Output the [x, y] coordinate of the center of the cell containing the given text.  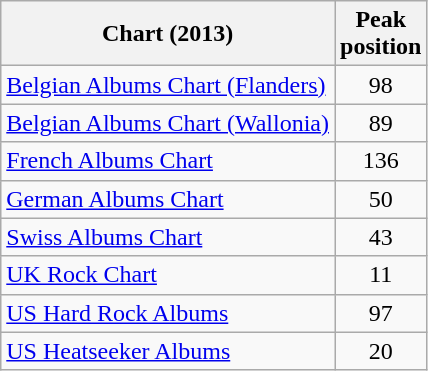
Swiss Albums Chart [168, 237]
Peakposition [380, 34]
Belgian Albums Chart (Flanders) [168, 85]
Chart (2013) [168, 34]
11 [380, 275]
Belgian Albums Chart (Wallonia) [168, 123]
89 [380, 123]
98 [380, 85]
French Albums Chart [168, 161]
97 [380, 313]
136 [380, 161]
US Hard Rock Albums [168, 313]
50 [380, 199]
UK Rock Chart [168, 275]
US Heatseeker Albums [168, 351]
20 [380, 351]
43 [380, 237]
German Albums Chart [168, 199]
